Extract the (x, y) coordinate from the center of the cell holding the provided text.  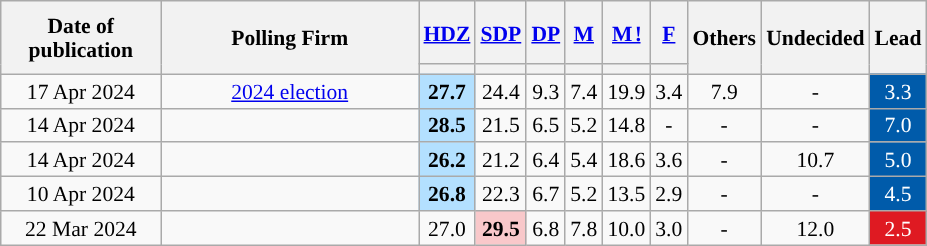
28.5 (446, 125)
21.2 (500, 160)
3.4 (668, 91)
10.7 (815, 160)
7.4 (584, 91)
7.8 (584, 228)
3.0 (668, 228)
3.3 (898, 91)
M (584, 32)
29.5 (500, 228)
HDZ (446, 32)
26.8 (446, 194)
Lead (898, 38)
24.4 (500, 91)
2.5 (898, 228)
27.7 (446, 91)
10.0 (626, 228)
26.2 (446, 160)
4.5 (898, 194)
M ! (626, 32)
6.8 (546, 228)
Undecided (815, 38)
DP (546, 32)
22.3 (500, 194)
3.6 (668, 160)
SDP (500, 32)
13.5 (626, 194)
27.0 (446, 228)
Polling Firm (290, 38)
5.4 (584, 160)
2.9 (668, 194)
17 Apr 2024 (81, 91)
7.9 (724, 91)
F (668, 32)
6.5 (546, 125)
14.8 (626, 125)
19.9 (626, 91)
10 Apr 2024 (81, 194)
9.3 (546, 91)
21.5 (500, 125)
Others (724, 38)
Date of publication (81, 38)
6.4 (546, 160)
18.6 (626, 160)
22 Mar 2024 (81, 228)
6.7 (546, 194)
7.0 (898, 125)
2024 election (290, 91)
5.0 (898, 160)
12.0 (815, 228)
